Return [x, y] of the center of cell containing provided text 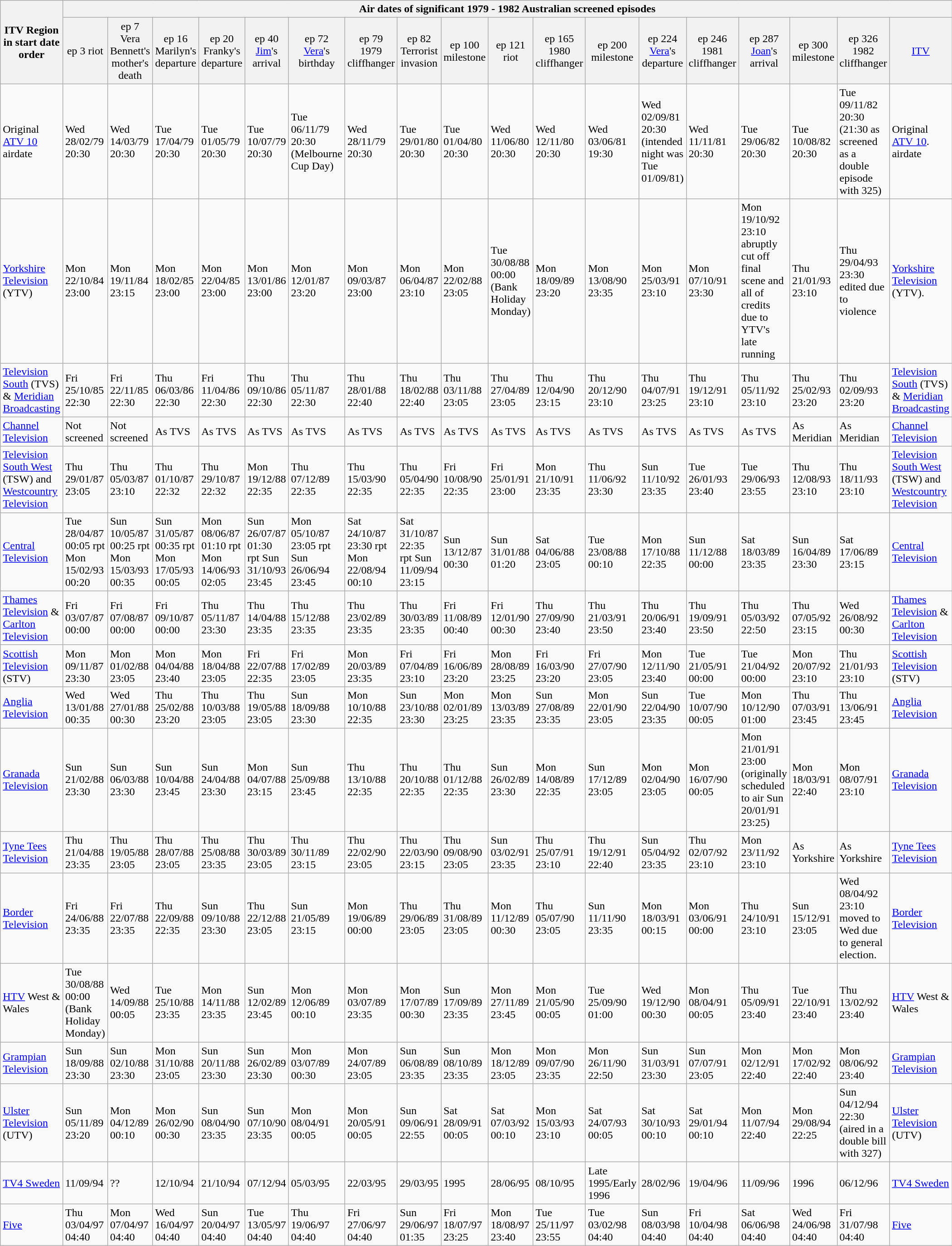
05/03/95 [317, 1183]
1996 [813, 1183]
Tue 01/05/79 20:30 [222, 141]
Sun 09/06/91 22:55 [419, 1123]
Sun 10/05/87 00:25 rpt Mon 15/03/93 00:35 [130, 552]
Mon 22/01/90 23:05 [612, 707]
Thu 06/03/86 22:30 [176, 390]
12/10/94 [176, 1183]
Sun 12/02/89 23:45 [267, 1003]
Thu 18/02/88 22:40 [419, 390]
Mon 11/12/89 00:30 [511, 918]
Air dates of significant 1979 - 1982 Australian screened episodes [507, 9]
Sat 17/06/89 23:15 [863, 552]
Sun 26/07/87 01:30 rpt Sun 31/10/93 23:45 [267, 552]
Sun 29/06/97 01:35 [419, 1225]
Thu 10/03/88 23:05 [222, 707]
Thu 22/12/88 23:05 [267, 918]
Fri 07/08/87 00:00 [130, 618]
Mon 18/09/89 23:20 [559, 281]
Sun 11/11/90 23:35 [612, 918]
ep 40 Jim's arrival [267, 51]
Thu 25/08/88 23:35 [222, 852]
Mon 29/08/94 22:25 [813, 1123]
Mon 20/07/92 23:10 [813, 666]
Thu 29/04/93 23:30 edited due to violence [863, 281]
Thu 24/10/91 23:10 [764, 918]
Tue 22/10/91 23:40 [813, 1003]
Mon 02/01/89 23:25 [465, 707]
Thu 19/06/97 04:40 [317, 1225]
Sun 10/04/88 23:45 [176, 779]
Thu 09/10/86 22:30 [267, 390]
Thu 09/08/90 23:05 [465, 852]
Wed 12/11/80 20:30 [559, 141]
Wed 16/04/97 04:40 [176, 1225]
ep 300 milestone [813, 51]
Mon 08/06/87 01:10 rpt Mon 14/06/93 02:05 [222, 552]
ep 326 1982 cliffhanger [863, 51]
Mon 13/08/90 23:35 [612, 281]
11/09/96 [764, 1183]
Thu 25/02/88 23:20 [176, 707]
Sun 13/12/87 00:30 [465, 552]
Late 1995/Early 1996 [612, 1183]
Original ATV 10 airdate [32, 141]
Sun 05/11/89 23:20 [85, 1123]
ep 246 1981 cliffhanger [712, 51]
Mon 04/04/88 23:40 [176, 666]
Mon 18/12/89 23:05 [511, 1063]
ep 287 Joan's arrival [764, 51]
Mon 10/12/90 01:00 [764, 707]
Mon 20/05/91 00:05 [371, 1123]
Tue 29/01/80 20:30 [419, 141]
Sun 16/04/89 23:30 [813, 552]
Thu 20/06/91 23:40 [663, 618]
Mon 19/06/89 00:00 [371, 918]
ep 72 Vera's birthday [317, 51]
Mon 13/03/89 23:35 [511, 707]
ep 3 riot [85, 51]
Fri 25/01/91 23:00 [511, 479]
Thu 12/08/93 23:10 [813, 479]
Wed 13/01/88 00:35 [85, 707]
Fri 16/06/89 23:20 [465, 666]
Mon 10/10/88 22:35 [371, 707]
Mon 20/03/89 23:35 [371, 666]
Fri 03/07/87 00:00 [85, 618]
Thu 03/04/97 04:40 [85, 1225]
Mon 19/12/88 22:35 [267, 479]
Wed 27/01/88 00:30 [130, 707]
Sun 27/08/89 23:35 [559, 707]
Tue 28/04/87 00:05 rpt Mon 15/02/93 00:20 [85, 552]
Sun 25/09/88 23:45 [317, 779]
Fri 07/04/89 23:10 [419, 666]
Mon 07/04/97 04:40 [130, 1225]
Wed 14/03/79 20:30 [130, 141]
Wed 11/11/81 20:30 [712, 141]
Thu 22/03/90 23:15 [419, 852]
Mon 19/10/92 23:10 abruptly cut off final scene and all of credits due to YTV's late running [764, 281]
Thu 05/11/87 23:30 [222, 618]
Thu 27/09/90 23:40 [559, 618]
Thu 11/06/92 23:30 [612, 479]
Mon 17/07/89 00:30 [419, 1003]
Thu 07/03/91 23:45 [813, 707]
Tue 10/08/82 20:30 [813, 141]
Fri 22/11/85 22:30 [130, 390]
Tue 06/11/79 20:30 (Melbourne Cup Day) [317, 141]
Thu 01/12/88 22:35 [465, 779]
Mon 09/11/87 23:30 [85, 666]
ep 224 Vera's departure [663, 51]
ep 200 milestone [612, 51]
Tue 10/07/90 00:05 [712, 707]
Mon 14/11/88 23:35 [222, 1003]
Thu 29/01/87 23:05 [85, 479]
Mon 22/02/88 23:05 [465, 281]
Sun 31/03/91 23:30 [663, 1063]
Yorkshire Television (YTV) [32, 281]
Original ATV 10. airdate [921, 141]
Mon 27/11/89 23:45 [511, 1003]
Fri 12/01/90 00:30 [511, 618]
Mon 18/08/97 23:40 [511, 1225]
Sun 24/04/88 23:30 [222, 779]
Thu 19/09/91 23:50 [712, 618]
Fri 10/04/98 04:40 [712, 1225]
Mon 12/01/87 23:20 [317, 281]
28/02/96 [663, 1183]
Sun 09/10/88 23:30 [222, 918]
Mon 04/12/89 00:10 [130, 1123]
Sun 03/02/91 23:35 [511, 852]
Wed 03/06/81 19:30 [612, 141]
Fri 10/08/90 22:35 [465, 479]
Thu 02/07/92 23:10 [712, 852]
Thu 07/12/89 22:35 [317, 479]
Thu 22/09/88 22:35 [176, 918]
Tue 21/05/91 00:00 [712, 666]
Thu 28/07/88 23:05 [176, 852]
Fri 11/04/86 22:30 [222, 390]
Mon 22/10/84 23:00 [85, 281]
Thu 31/08/89 23:05 [465, 918]
Mon 31/10/88 23:05 [176, 1063]
Fri 16/03/90 23:20 [559, 666]
Tue 09/11/82 20:30 (21:30 as screened as a double episode with 325) [863, 141]
Sun 20/04/97 04:40 [222, 1225]
Sun 20/11/88 23:30 [222, 1063]
Sun 08/03/98 04:40 [663, 1225]
Tue 10/07/79 20:30 [267, 141]
Yorkshire Television (YTV). [921, 281]
Thu 12/04/90 23:15 [559, 390]
Tue 21/04/92 00:00 [764, 666]
Thu 29/06/89 23:05 [419, 918]
Sun 11/12/88 00:00 [712, 552]
Thu 29/10/87 22:32 [222, 479]
Fri 17/02/89 23:05 [317, 666]
Sat 06/06/98 04:40 [764, 1225]
Thu 30/03/89 23:35 [419, 618]
Thu 05/11/87 22:30 [317, 390]
19/04/96 [712, 1183]
11/09/94 [85, 1183]
Thu 30/11/89 23:15 [317, 852]
Mon 11/07/94 22:40 [764, 1123]
Tue 17/04/79 20:30 [176, 141]
Sat 24/07/93 00:05 [612, 1123]
Sun 04/12/94 22:30 (aired in a double bill with 327) [863, 1123]
Fri 24/06/88 23:35 [85, 918]
Thu 21/03/91 23:50 [612, 618]
Sun 15/12/91 23:05 [813, 918]
Sat 29/01/94 00:10 [712, 1123]
Sat 31/10/87 22:35 rpt Sun 11/09/94 23:15 [419, 552]
Mon 16/07/90 00:05 [712, 779]
Mon 18/03/91 22:40 [813, 779]
Wed 14/09/88 00:05 [130, 1003]
Thu 04/07/91 23:25 [663, 390]
Mon 03/07/89 23:35 [371, 1003]
Sun 17/09/89 23:35 [465, 1003]
Tue 01/04/80 20:30 [465, 141]
Thu 25/07/91 23:10 [559, 852]
Wed 24/06/98 04:40 [813, 1225]
Thu 15/12/88 23:35 [317, 618]
Mon 07/10/91 23:30 [712, 281]
Mon 14/08/89 22:35 [559, 779]
Mon 18/02/85 23:00 [176, 281]
Mon 17/10/88 22:35 [663, 552]
Thu 07/05/92 23:15 [813, 618]
Mon 24/07/89 23:05 [371, 1063]
Thu 13/02/92 23:40 [863, 1003]
Thu 28/01/88 22:40 [371, 390]
Wed 26/08/92 00:30 [863, 618]
Thu 05/09/91 23:40 [764, 1003]
Fri 09/10/87 00:00 [176, 618]
ep 82 Terrorist invasion [419, 51]
Mon 12/11/90 23:40 [663, 666]
ep 121 riot [511, 51]
Thu 19/12/91 23:10 [712, 390]
06/12/96 [863, 1183]
Fri 22/07/88 23:35 [130, 918]
Wed 28/02/79 20:30 [85, 141]
Mon 08/06/92 23:40 [863, 1063]
29/03/95 [419, 1183]
Tue 23/08/88 00:10 [612, 552]
Sun 31/01/88 01:20 [511, 552]
Mon 02/04/90 23:05 [663, 779]
Mon 18/03/91 00:15 [663, 918]
Thu 22/02/90 23:05 [371, 852]
Fri 27/06/97 04:40 [371, 1225]
Thu 23/02/89 23:35 [371, 618]
Tue 03/02/98 04:40 [612, 1225]
Mon 26/11/90 22:50 [612, 1063]
ep 79 1979 cliffhanger [371, 51]
Thu 19/12/91 22:40 [612, 852]
Thu 05/03/92 22:50 [764, 618]
Sun 07/10/90 23:35 [267, 1123]
Tue 25/10/88 23:35 [176, 1003]
Wed 19/12/90 00:30 [663, 1003]
Mon 09/03/87 23:00 [371, 281]
08/10/95 [559, 1183]
Thu 20/12/90 23:10 [612, 390]
Mon 03/06/91 00:00 [712, 918]
Thu 05/11/92 23:10 [764, 390]
Thu 13/10/88 22:35 [371, 779]
Sun 07/07/91 23:05 [712, 1063]
Mon 21/01/91 23:00 (originally scheduled to air Sun 20/01/91 23:25) [764, 779]
Tue 29/06/82 20:30 [764, 141]
Mon 08/07/91 23:10 [863, 779]
Sun 06/03/88 23:30 [130, 779]
Fri 27/07/90 23:05 [612, 666]
Mon 23/11/92 23:10 [764, 852]
Thu 18/11/93 23:10 [863, 479]
Thu 15/03/90 22:35 [371, 479]
Sat 07/03/92 00:10 [511, 1123]
Mon 13/01/86 23:00 [267, 281]
Mon 18/04/88 23:05 [222, 666]
07/12/94 [267, 1183]
Sun 23/10/88 23:30 [419, 707]
Mon 02/12/91 22:40 [764, 1063]
Mon 09/07/90 23:35 [559, 1063]
Tue 26/01/93 23:40 [712, 479]
Mon 21/10/91 23:35 [559, 479]
Thu 13/06/91 23:45 [863, 707]
Sat 18/03/89 23:35 [764, 552]
Wed 11/06/80 20:30 [511, 141]
Sun 02/10/88 23:30 [130, 1063]
Tue 29/06/93 23:55 [764, 479]
Sun 11/10/92 23:35 [663, 479]
Mon 01/02/88 23:05 [130, 666]
Thu 01/10/87 22:32 [176, 479]
Fri 18/07/97 23:25 [465, 1225]
28/06/95 [511, 1183]
Mon 06/04/87 23:10 [419, 281]
?? [130, 1183]
Wed 08/04/92 23:10 moved to Wed due to general election. [863, 918]
Mon 25/03/91 23:10 [663, 281]
ep 100 milestone [465, 51]
Fri 31/07/98 04:40 [863, 1225]
Thu 05/03/87 23:10 [130, 479]
Sun 31/05/87 00:35 rpt Mon 17/05/93 00:05 [176, 552]
Thu 03/11/88 23:05 [465, 390]
ep 20 Franky's departure [222, 51]
Mon 19/11/84 23:15 [130, 281]
Wed 28/11/79 20:30 [371, 141]
Fri 11/08/89 00:40 [465, 618]
Thu 30/03/89 23:05 [267, 852]
Thu 05/04/90 22:35 [419, 479]
ep 7 Vera Bennett's mother's death [130, 51]
Thu 25/02/93 23:20 [813, 390]
Mon 17/02/92 22:40 [813, 1063]
Mon 28/08/89 23:25 [511, 666]
Sat 24/10/87 23:30 rpt Mon 22/08/94 00:10 [371, 552]
Sun 05/04/92 23:35 [663, 852]
Thu 27/04/89 23:05 [511, 390]
Mon 26/02/90 00:30 [176, 1123]
21/10/94 [222, 1183]
Sun 17/12/89 23:05 [612, 779]
Sat 28/09/91 00:05 [465, 1123]
Wed 02/09/81 20:30 (intended night was Tue 01/09/81) [663, 141]
Thu 14/04/88 23:35 [267, 618]
ep 165 1980 cliffhanger [559, 51]
Sun 06/08/89 23:35 [419, 1063]
Fri 22/07/88 22:35 [267, 666]
Tue 25/11/97 23:55 [559, 1225]
Thu 21/04/88 23:35 [85, 852]
Thu 02/09/93 23:20 [863, 390]
Mon 15/03/93 23:10 [559, 1123]
Sun 08/10/89 23:35 [465, 1063]
Sun 21/02/88 23:30 [85, 779]
ITV Region in start date order [32, 42]
Mon 05/10/87 23:05 rpt Sun 26/06/94 23:45 [317, 552]
Mon 04/07/88 23:15 [267, 779]
Tue 25/09/90 01:00 [612, 1003]
Fri 25/10/85 22:30 [85, 390]
Mon 12/06/89 00:10 [317, 1003]
Sun 08/04/90 23:35 [222, 1123]
1995 [465, 1183]
22/03/95 [371, 1183]
Mon 21/05/90 00:05 [559, 1003]
Thu 20/10/88 22:35 [419, 779]
ep 16 Marilyn's departure [176, 51]
ITV [921, 51]
Mon 03/07/89 00:30 [317, 1063]
Thu 05/07/90 23:05 [559, 918]
Mon 22/04/85 23:00 [222, 281]
Tue 13/05/97 04:40 [267, 1225]
Sun 22/04/90 23:35 [663, 707]
Sat 30/10/93 00:10 [663, 1123]
Sun 21/05/89 23:15 [317, 918]
Sat 04/06/88 23:05 [559, 552]
